Output the (X, Y) coordinate of the center of the cell containing the given text.  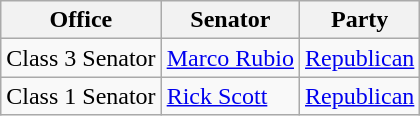
Party (360, 20)
Class 3 Senator (81, 58)
Marco Rubio (230, 58)
Class 1 Senator (81, 96)
Office (81, 20)
Senator (230, 20)
Rick Scott (230, 96)
